Extract the [x, y] coordinate from the center of the cell holding the provided text.  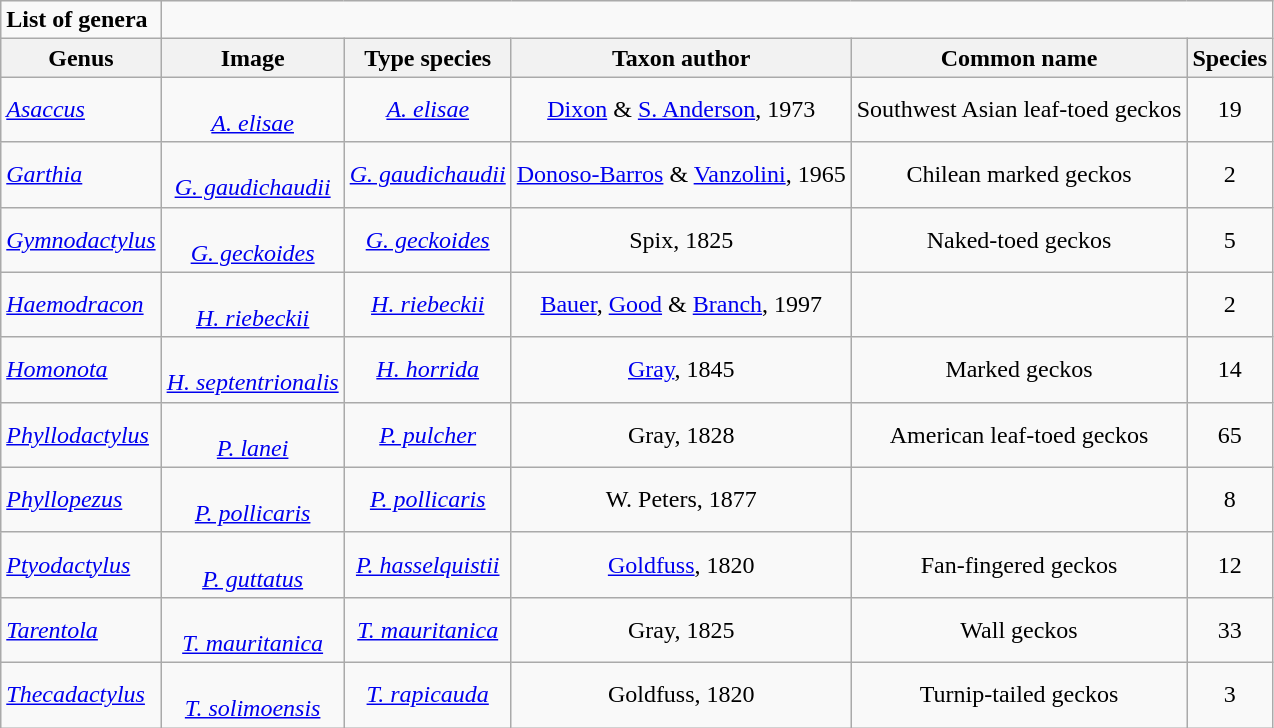
P. lanei [252, 434]
Spix, 1825 [681, 240]
P. guttatus [252, 564]
Ptyodactylus [81, 564]
Thecadactylus [81, 694]
Phyllopezus [81, 500]
Genus [81, 58]
T. solimoensis [252, 694]
Tarentola [81, 630]
14 [1230, 370]
Marked geckos [1019, 370]
5 [1230, 240]
H. horrida [428, 370]
65 [1230, 434]
Chilean marked geckos [1019, 174]
Gray, 1828 [681, 434]
Species [1230, 58]
19 [1230, 110]
Turnip-tailed geckos [1019, 694]
W. Peters, 1877 [681, 500]
Bauer, Good & Branch, 1997 [681, 304]
Phyllodactylus [81, 434]
Haemodracon [81, 304]
H. septentrionalis [252, 370]
12 [1230, 564]
Type species [428, 58]
3 [1230, 694]
T. rapicauda [428, 694]
Garthia [81, 174]
Homonota [81, 370]
American leaf-toed geckos [1019, 434]
Asaccus [81, 110]
Donoso-Barros & Vanzolini, 1965 [681, 174]
Taxon author [681, 58]
List of genera [81, 20]
Naked-toed geckos [1019, 240]
Gymnodactylus [81, 240]
Dixon & S. Anderson, 1973 [681, 110]
Gray, 1825 [681, 630]
33 [1230, 630]
P. pulcher [428, 434]
Gray, 1845 [681, 370]
Southwest Asian leaf-toed geckos [1019, 110]
Common name [1019, 58]
Wall geckos [1019, 630]
8 [1230, 500]
P. hasselquistii [428, 564]
Fan-fingered geckos [1019, 564]
Image [252, 58]
